Determine the [X, Y] coordinate at the center of the cell enclosing the given text.  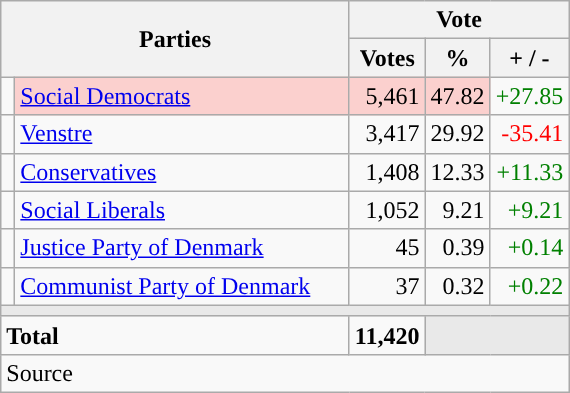
+11.33 [530, 172]
12.33 [458, 172]
+ / - [530, 58]
3,417 [387, 134]
Parties [176, 39]
Justice Party of Denmark [182, 248]
29.92 [458, 134]
Source [285, 373]
0.39 [458, 248]
1,408 [387, 172]
+0.22 [530, 286]
Conservatives [182, 172]
+9.21 [530, 210]
Social Liberals [182, 210]
47.82 [458, 96]
1,052 [387, 210]
Total [176, 335]
Venstre [182, 134]
5,461 [387, 96]
Communist Party of Denmark [182, 286]
0.32 [458, 286]
9.21 [458, 210]
Social Democrats [182, 96]
-35.41 [530, 134]
45 [387, 248]
+27.85 [530, 96]
+0.14 [530, 248]
Vote [458, 20]
37 [387, 286]
Votes [387, 58]
% [458, 58]
11,420 [387, 335]
